Locate the cell with the specified text and output its [x, y] center coordinate. 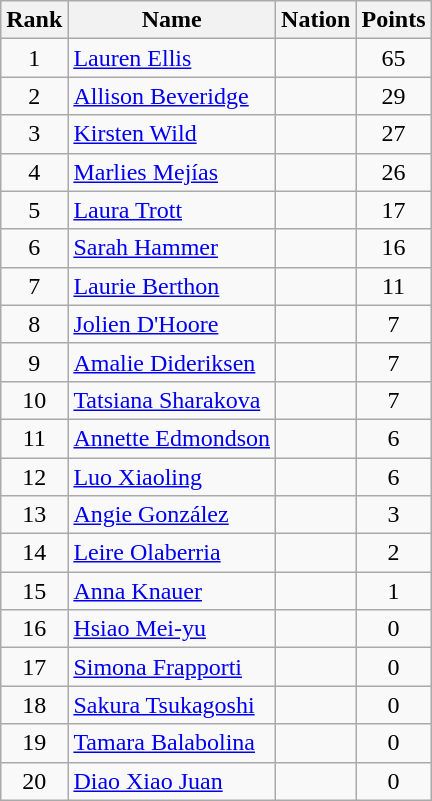
Tatsiana Sharakova [172, 400]
Rank [34, 20]
65 [394, 58]
18 [34, 705]
Hsiao Mei-yu [172, 629]
Sakura Tsukagoshi [172, 705]
Tamara Balabolina [172, 743]
15 [34, 591]
Lauren Ellis [172, 58]
Anna Knauer [172, 591]
Laura Trott [172, 210]
Simona Frapporti [172, 667]
14 [34, 553]
Leire Olaberria [172, 553]
Name [172, 20]
13 [34, 515]
19 [34, 743]
Kirsten Wild [172, 134]
Luo Xiaoling [172, 477]
Jolien D'Hoore [172, 324]
Angie González [172, 515]
10 [34, 400]
Marlies Mejías [172, 172]
8 [34, 324]
5 [34, 210]
29 [394, 96]
12 [34, 477]
20 [34, 781]
Amalie Dideriksen [172, 362]
Sarah Hammer [172, 248]
Laurie Berthon [172, 286]
Nation [316, 20]
Annette Edmondson [172, 438]
4 [34, 172]
9 [34, 362]
26 [394, 172]
Diao Xiao Juan [172, 781]
Allison Beveridge [172, 96]
Points [394, 20]
27 [394, 134]
